Locate the cell with the specified text and output its (X, Y) center coordinate. 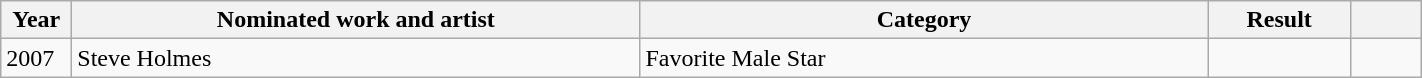
Favorite Male Star (924, 58)
Nominated work and artist (356, 20)
Steve Holmes (356, 58)
2007 (36, 58)
Result (1279, 20)
Year (36, 20)
Category (924, 20)
